Return the [X, Y] coordinate for the center point of the cell that contains the specified text.  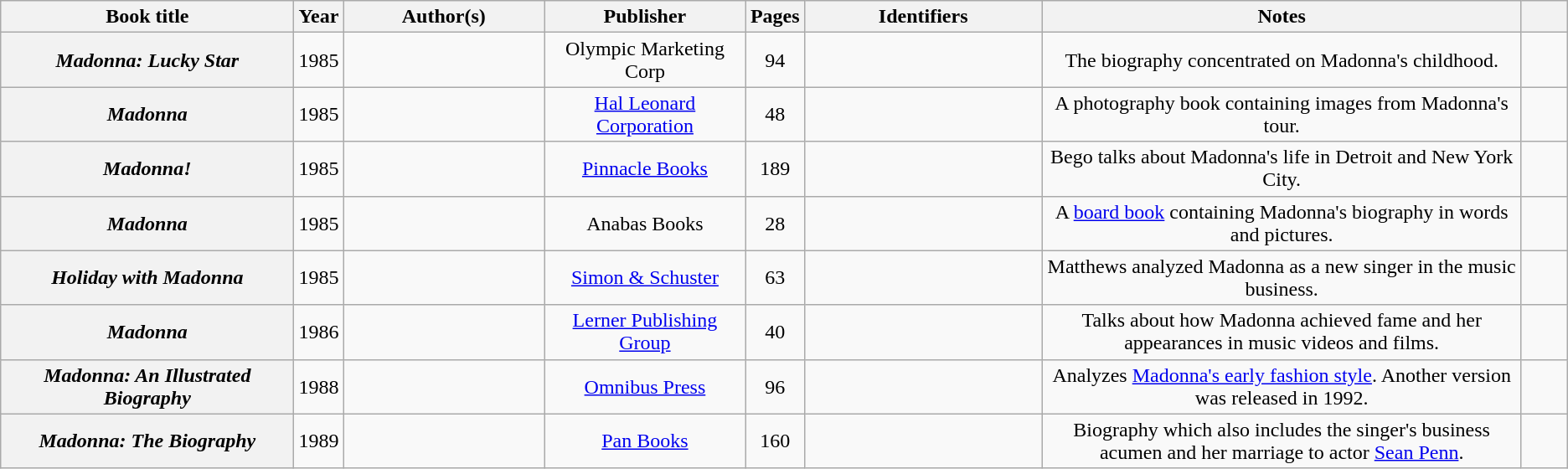
Holiday with Madonna [147, 278]
1988 [318, 387]
Matthews analyzed Madonna as a new singer in the music business. [1282, 278]
Pan Books [645, 441]
1989 [318, 441]
Lerner Publishing Group [645, 332]
Madonna: An Illustrated Biography [147, 387]
Pages [775, 17]
28 [775, 223]
Book title [147, 17]
Madonna! [147, 169]
Olympic Marketing Corp [645, 60]
63 [775, 278]
A photography book containing images from Madonna's tour. [1282, 114]
Madonna: The Biography [147, 441]
Simon & Schuster [645, 278]
Notes [1282, 17]
Hal Leonard Corporation [645, 114]
189 [775, 169]
Identifiers [923, 17]
Author(s) [444, 17]
Biography which also includes the singer's business acumen and her marriage to actor Sean Penn. [1282, 441]
Pinnacle Books [645, 169]
Omnibus Press [645, 387]
Publisher [645, 17]
40 [775, 332]
Madonna: Lucky Star [147, 60]
Year [318, 17]
Talks about how Madonna achieved fame and her appearances in music videos and films. [1282, 332]
160 [775, 441]
94 [775, 60]
The biography concentrated on Madonna's childhood. [1282, 60]
Analyzes Madonna's early fashion style. Another version was released in 1992. [1282, 387]
A board book containing Madonna's biography in words and pictures. [1282, 223]
Anabas Books [645, 223]
Bego talks about Madonna's life in Detroit and New York City. [1282, 169]
96 [775, 387]
48 [775, 114]
1986 [318, 332]
